Locate the cell with the specified text and output its [x, y] center coordinate. 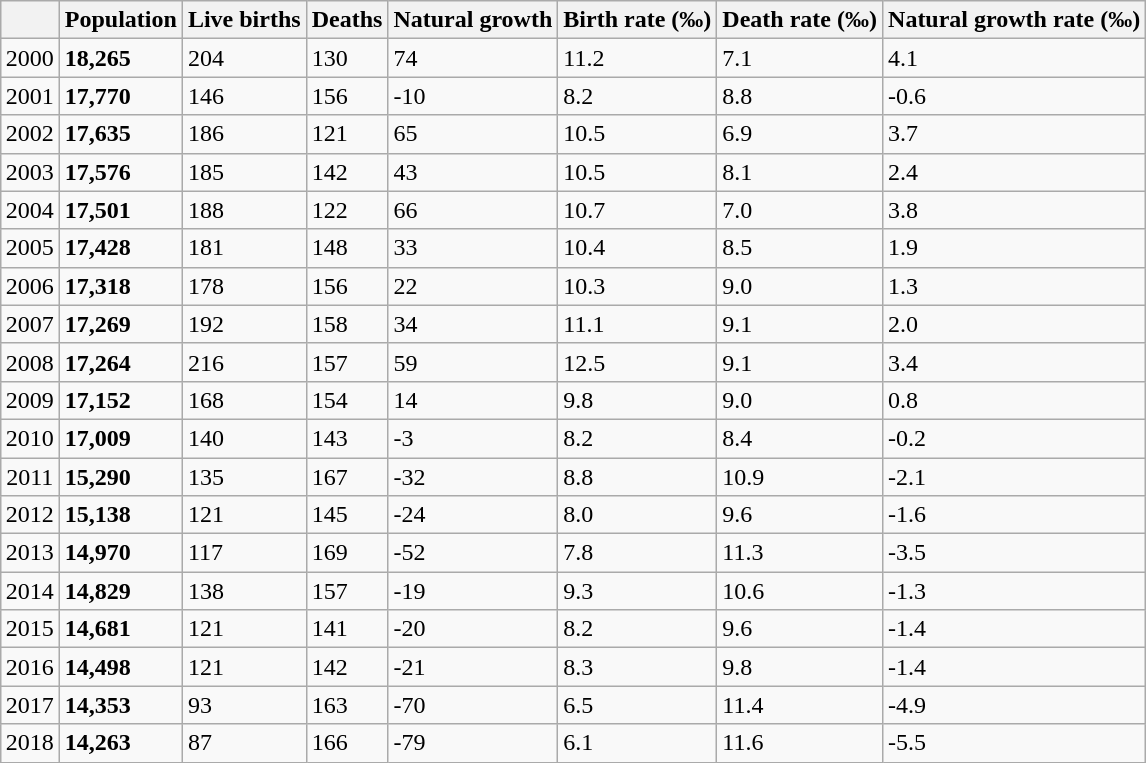
204 [244, 58]
178 [244, 286]
192 [244, 324]
-79 [473, 743]
14,263 [120, 743]
15,290 [120, 477]
7.1 [800, 58]
Natural growth [473, 20]
2001 [30, 96]
10.7 [638, 210]
Deaths [347, 20]
167 [347, 477]
2009 [30, 400]
154 [347, 400]
2010 [30, 438]
2002 [30, 134]
1.3 [1014, 286]
93 [244, 705]
8.0 [638, 515]
2011 [30, 477]
146 [244, 96]
7.8 [638, 553]
2003 [30, 172]
185 [244, 172]
11.2 [638, 58]
12.5 [638, 362]
8.1 [800, 172]
169 [347, 553]
6.1 [638, 743]
Natural growth rate (‰) [1014, 20]
74 [473, 58]
141 [347, 629]
0.8 [1014, 400]
14,681 [120, 629]
-5.5 [1014, 743]
11.6 [800, 743]
-3.5 [1014, 553]
216 [244, 362]
2014 [30, 591]
-3 [473, 438]
65 [473, 134]
-19 [473, 591]
-0.6 [1014, 96]
-4.9 [1014, 705]
148 [347, 248]
140 [244, 438]
145 [347, 515]
166 [347, 743]
6.5 [638, 705]
Death rate (‰) [800, 20]
143 [347, 438]
3.7 [1014, 134]
43 [473, 172]
-1.3 [1014, 591]
2004 [30, 210]
181 [244, 248]
11.3 [800, 553]
17,428 [120, 248]
188 [244, 210]
-20 [473, 629]
34 [473, 324]
-24 [473, 515]
9.3 [638, 591]
Population [120, 20]
17,152 [120, 400]
10.3 [638, 286]
2.4 [1014, 172]
2016 [30, 667]
7.0 [800, 210]
14,970 [120, 553]
66 [473, 210]
33 [473, 248]
Birth rate (‰) [638, 20]
2000 [30, 58]
87 [244, 743]
17,576 [120, 172]
117 [244, 553]
17,009 [120, 438]
8.4 [800, 438]
2005 [30, 248]
2006 [30, 286]
14,353 [120, 705]
3.4 [1014, 362]
18,265 [120, 58]
-52 [473, 553]
2017 [30, 705]
17,635 [120, 134]
2008 [30, 362]
3.8 [1014, 210]
6.9 [800, 134]
11.4 [800, 705]
8.5 [800, 248]
-2.1 [1014, 477]
1.9 [1014, 248]
-10 [473, 96]
14,829 [120, 591]
8.3 [638, 667]
135 [244, 477]
186 [244, 134]
163 [347, 705]
-32 [473, 477]
14,498 [120, 667]
17,264 [120, 362]
14 [473, 400]
168 [244, 400]
22 [473, 286]
138 [244, 591]
17,501 [120, 210]
-1.6 [1014, 515]
2013 [30, 553]
2012 [30, 515]
10.4 [638, 248]
2007 [30, 324]
15,138 [120, 515]
59 [473, 362]
158 [347, 324]
2018 [30, 743]
2015 [30, 629]
11.1 [638, 324]
17,318 [120, 286]
2.0 [1014, 324]
17,770 [120, 96]
-0.2 [1014, 438]
10.9 [800, 477]
4.1 [1014, 58]
130 [347, 58]
-70 [473, 705]
Live births [244, 20]
122 [347, 210]
-21 [473, 667]
10.6 [800, 591]
17,269 [120, 324]
